Detect which cell encompasses the target text, then output its (x, y) center coordinate. 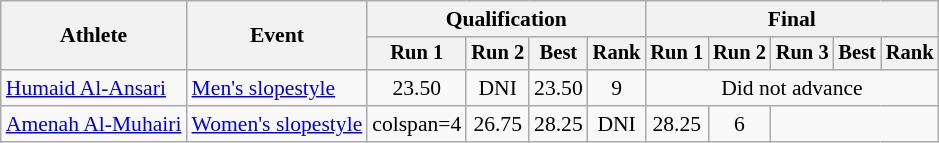
Qualification (506, 19)
9 (617, 88)
colspan=4 (416, 124)
Event (278, 36)
Did not advance (792, 88)
Athlete (94, 36)
Amenah Al-Muhairi (94, 124)
Men's slopestyle (278, 88)
26.75 (498, 124)
6 (740, 124)
Final (792, 19)
Humaid Al-Ansari (94, 88)
Run 3 (802, 54)
Women's slopestyle (278, 124)
